Output the [x, y] coordinate of the center of the cell containing the given text.  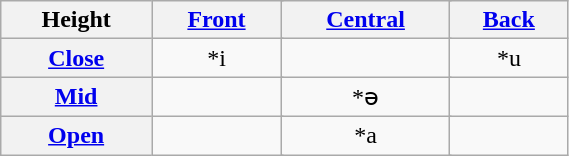
Open [76, 135]
Close [76, 58]
*ə [365, 97]
*i [217, 58]
Central [365, 20]
Height [76, 20]
*u [509, 58]
Front [217, 20]
*a [365, 135]
Back [509, 20]
Mid [76, 97]
